For the text-containing cell, return its midpoint in (X, Y) coordinate format. 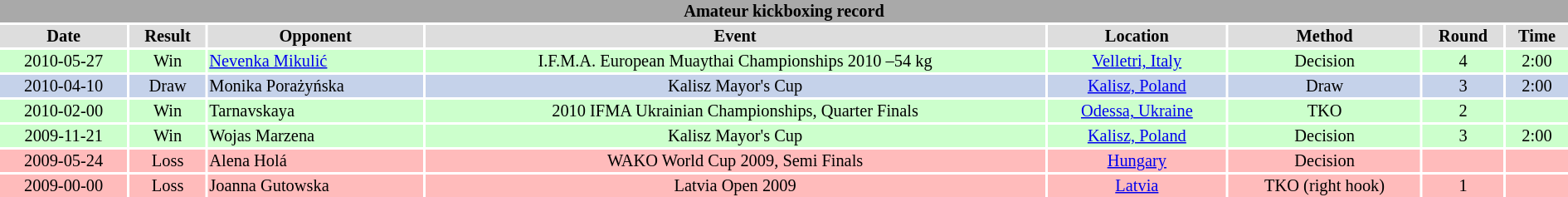
2010-04-10 (63, 86)
Alena Holá (315, 161)
Amateur kickboxing record (784, 12)
Round (1463, 37)
Result (168, 37)
2010 IFMA Ukrainian Championships, Quarter Finals (735, 111)
Nevenka Mikulić (315, 62)
Location (1137, 37)
2009-05-24 (63, 161)
Date (63, 37)
2010-05-27 (63, 62)
Monika Porażyńska (315, 86)
Latvia (1137, 186)
Opponent (315, 37)
TKO (1324, 111)
Odessa, Ukraine (1137, 111)
Latvia Open 2009 (735, 186)
I.F.M.A. European Muaythai Championships 2010 –54 kg (735, 62)
2 (1463, 111)
Hungary (1137, 161)
Event (735, 37)
WAKO World Cup 2009, Semi Finals (735, 161)
Method (1324, 37)
Joanna Gutowska (315, 186)
Time (1536, 37)
Velletri, Italy (1137, 62)
2009-11-21 (63, 136)
TKO (right hook) (1324, 186)
2010-02-00 (63, 111)
1 (1463, 186)
2009-00-00 (63, 186)
Wojas Marzena (315, 136)
Tarnavskaya (315, 111)
4 (1463, 62)
